Return the [X, Y] coordinate for the center point of the cell that contains the specified text.  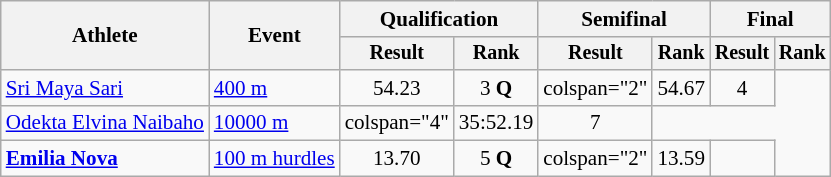
400 m [274, 88]
10000 m [274, 122]
4 [742, 88]
100 m hurdles [274, 158]
Qualification [440, 18]
Odekta Elvina Naibaho [105, 122]
Athlete [105, 36]
35:52.19 [496, 122]
13.59 [680, 158]
13.70 [397, 158]
Final [770, 18]
54.67 [680, 88]
7 [595, 122]
5 Q [496, 158]
54.23 [397, 88]
Semifinal [624, 18]
Sri Maya Sari [105, 88]
colspan="4" [397, 122]
Event [274, 36]
3 Q [496, 88]
Emilia Nova [105, 158]
